Return the (x, y) coordinate for the center point of the cell that contains the specified text.  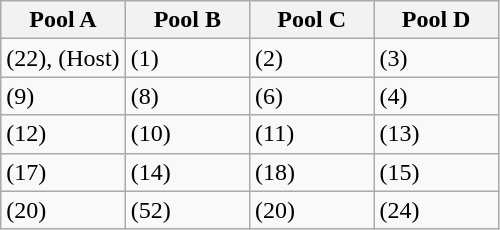
(18) (312, 172)
(1) (187, 58)
(13) (436, 134)
(52) (187, 210)
Pool C (312, 20)
(2) (312, 58)
(14) (187, 172)
(10) (187, 134)
(22), (Host) (63, 58)
(11) (312, 134)
(15) (436, 172)
(17) (63, 172)
(9) (63, 96)
(4) (436, 96)
(3) (436, 58)
Pool A (63, 20)
(12) (63, 134)
(24) (436, 210)
Pool B (187, 20)
(6) (312, 96)
(8) (187, 96)
Pool D (436, 20)
